For the text-containing cell, return its midpoint in [x, y] coordinate format. 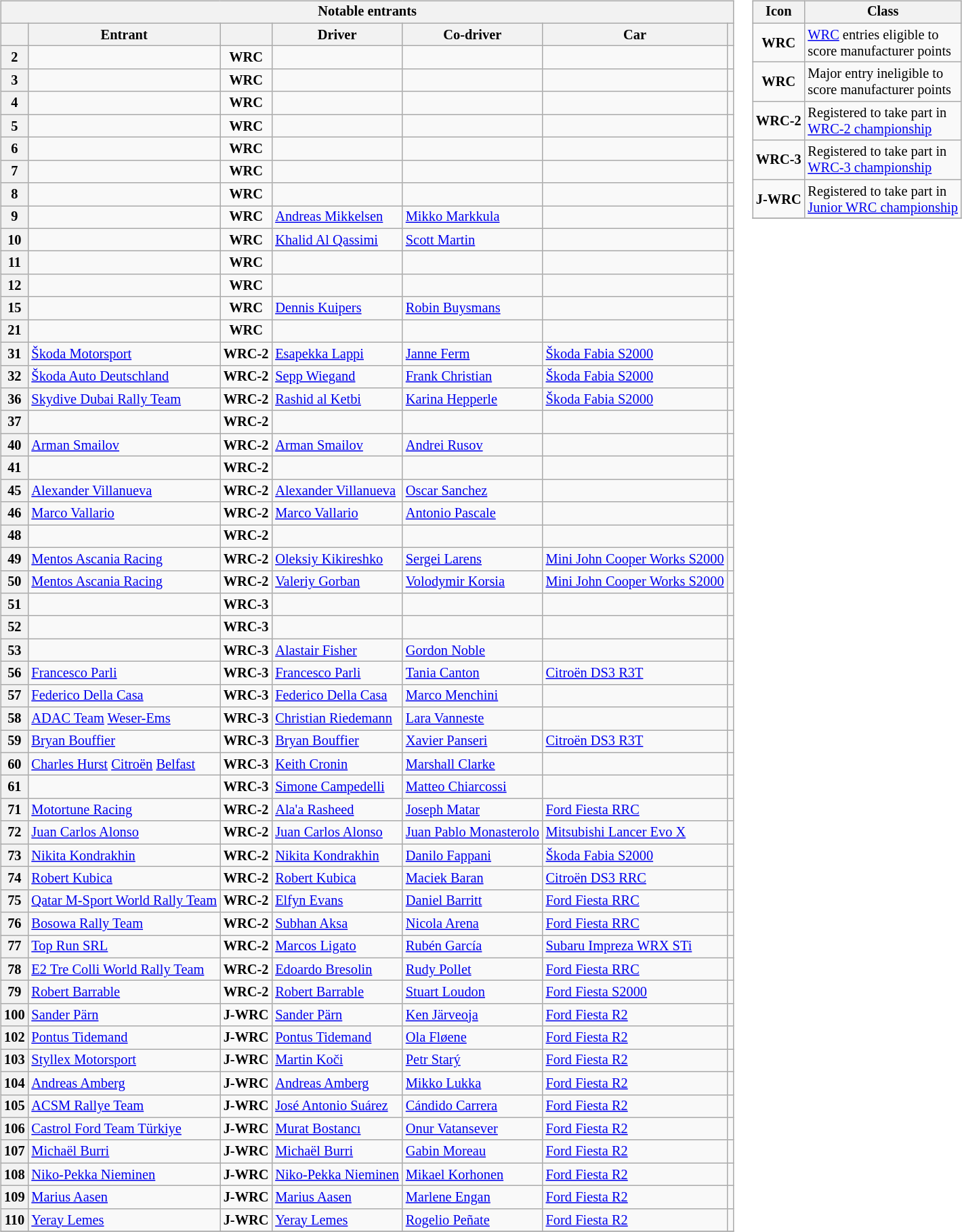
15 [14, 308]
Edoardo Bresolin [337, 969]
Marlene Engan [473, 1197]
107 [14, 1151]
Top Run SRL [123, 947]
79 [14, 992]
Registered to take part inWRC-3 championship [882, 160]
Citroën DS3 RRC [635, 878]
32 [14, 377]
3 [14, 81]
52 [14, 627]
Khalid Al Qassimi [337, 240]
40 [14, 445]
Class [882, 12]
74 [14, 878]
Sergei Larens [473, 559]
Mikko Lukka [473, 1083]
50 [14, 582]
Ala'a Rasheed [337, 810]
Simone Campedelli [337, 787]
73 [14, 855]
57 [14, 696]
78 [14, 969]
Notable entrants [367, 12]
Juan Pablo Monasterolo [473, 832]
102 [14, 1038]
Cándido Carrera [473, 1106]
59 [14, 742]
Oscar Sanchez [473, 490]
Subhan Aksa [337, 924]
77 [14, 947]
Karina Hepperle [473, 400]
Mitsubishi Lancer Evo X [635, 832]
46 [14, 513]
106 [14, 1129]
Castrol Ford Team Türkiye [123, 1129]
109 [14, 1197]
36 [14, 400]
Janne Ferm [473, 354]
103 [14, 1061]
7 [14, 171]
45 [14, 490]
Qatar M-Sport World Rally Team [123, 901]
Valeriy Gorban [337, 582]
108 [14, 1174]
104 [14, 1083]
ADAC Team Weser-Ems [123, 719]
Danilo Fappani [473, 855]
Ola Fløene [473, 1038]
Xavier Panseri [473, 742]
12 [14, 286]
Keith Cronin [337, 764]
Ken Järveoja [473, 1015]
Rudy Pollet [473, 969]
37 [14, 422]
ACSM Rallye Team [123, 1106]
Frank Christian [473, 377]
Driver [337, 35]
Tania Canton [473, 673]
Onur Vatansever [473, 1129]
Petr Starý [473, 1061]
Škoda Motorsport [123, 354]
72 [14, 832]
Styllex Motorsport [123, 1061]
Car [635, 35]
Marshall Clarke [473, 764]
Rubén García [473, 947]
10 [14, 240]
Christian Riedemann [337, 719]
51 [14, 605]
Martin Koči [337, 1061]
110 [14, 1220]
5 [14, 126]
Sepp Wiegand [337, 377]
Antonio Pascale [473, 513]
Icon [778, 12]
Daniel Barritt [473, 901]
105 [14, 1106]
Subaru Impreza WRX STi [635, 947]
21 [14, 331]
56 [14, 673]
9 [14, 217]
Andreas Mikkelsen [337, 217]
Ford Fiesta S2000 [635, 992]
48 [14, 536]
Marco Menchini [473, 696]
41 [14, 468]
Esapekka Lappi [337, 354]
8 [14, 194]
76 [14, 924]
71 [14, 810]
Andrei Rusov [473, 445]
Major entry ineligible toscore manufacturer points [882, 82]
Lara Vanneste [473, 719]
Motortune Racing [123, 810]
Škoda Auto Deutschland [123, 377]
Nicola Arena [473, 924]
Gabin Moreau [473, 1151]
100 [14, 1015]
11 [14, 263]
Murat Bostancı [337, 1129]
Elfyn Evans [337, 901]
Volodymir Korsia [473, 582]
E2 Tre Colli World Rally Team [123, 969]
6 [14, 149]
75 [14, 901]
WRC entries eligible toscore manufacturer points [882, 43]
Registered to take part inWRC-2 championship [882, 121]
58 [14, 719]
Gordon Noble [473, 650]
4 [14, 103]
Robin Buysmans [473, 308]
60 [14, 764]
49 [14, 559]
Matteo Chiarcossi [473, 787]
53 [14, 650]
Rashid al Ketbi [337, 400]
Dennis Kuipers [337, 308]
Co-driver [473, 35]
Entrant [123, 35]
Registered to take part inJunior WRC championship [882, 199]
Mikael Korhonen [473, 1174]
Charles Hurst Citroën Belfast [123, 764]
Maciek Baran [473, 878]
Oleksiy Kikireshko [337, 559]
Skydive Dubai Rally Team [123, 400]
Rogelio Peñate [473, 1220]
61 [14, 787]
31 [14, 354]
José Antonio Suárez [337, 1106]
Stuart Loudon [473, 992]
Alastair Fisher [337, 650]
Bosowa Rally Team [123, 924]
Joseph Matar [473, 810]
Mikko Markkula [473, 217]
2 [14, 58]
Marcos Ligato [337, 947]
Scott Martin [473, 240]
